Find where the given text appears and provide that cell's center as [x, y] coordinate. 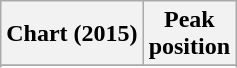
Chart (2015) [72, 34]
Peakposition [189, 34]
